Find where the given text appears and provide that cell's center as (x, y) coordinate. 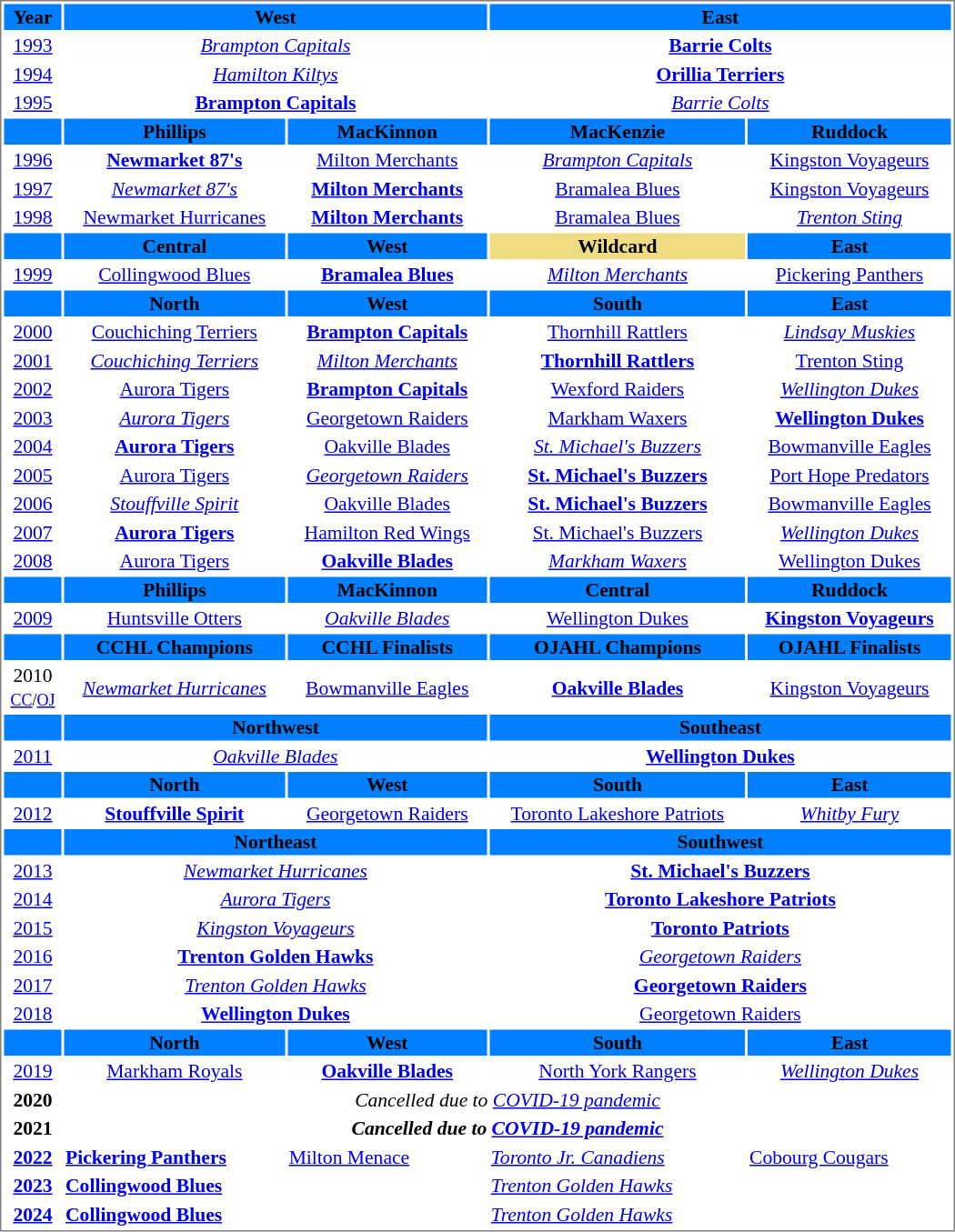
2010CC/OJ (33, 687)
North York Rangers (617, 1071)
Orillia Terriers (720, 75)
Lindsay Muskies (849, 332)
2008 (33, 561)
Hamilton Red Wings (387, 533)
Cobourg Cougars (849, 1157)
2000 (33, 332)
2020 (33, 1100)
1996 (33, 160)
Milton Menace (387, 1157)
2014 (33, 899)
CCHL Finalists (387, 647)
1995 (33, 103)
Toronto Jr. Canadiens (617, 1157)
2016 (33, 957)
2002 (33, 389)
Huntsville Otters (175, 618)
1993 (33, 45)
2017 (33, 986)
2004 (33, 446)
Markham Royals (175, 1071)
2001 (33, 360)
Year (33, 16)
2009 (33, 618)
Whitby Fury (849, 813)
2005 (33, 475)
2015 (33, 927)
1998 (33, 217)
MacKenzie (617, 131)
2022 (33, 1157)
1994 (33, 75)
1997 (33, 189)
1999 (33, 275)
2018 (33, 1014)
Wildcard (617, 245)
Hamilton Kiltys (275, 75)
Wexford Raiders (617, 389)
2011 (33, 756)
Northeast (275, 842)
OJAHL Champions (617, 647)
Northwest (275, 727)
2019 (33, 1071)
Port Hope Predators (849, 475)
2012 (33, 813)
Toronto Patriots (720, 927)
2023 (33, 1186)
2021 (33, 1128)
2006 (33, 504)
2003 (33, 418)
CCHL Champions (175, 647)
2013 (33, 871)
Southeast (720, 727)
Southwest (720, 842)
OJAHL Finalists (849, 647)
2024 (33, 1215)
2007 (33, 533)
